Return [X, Y] of the center of cell containing provided text 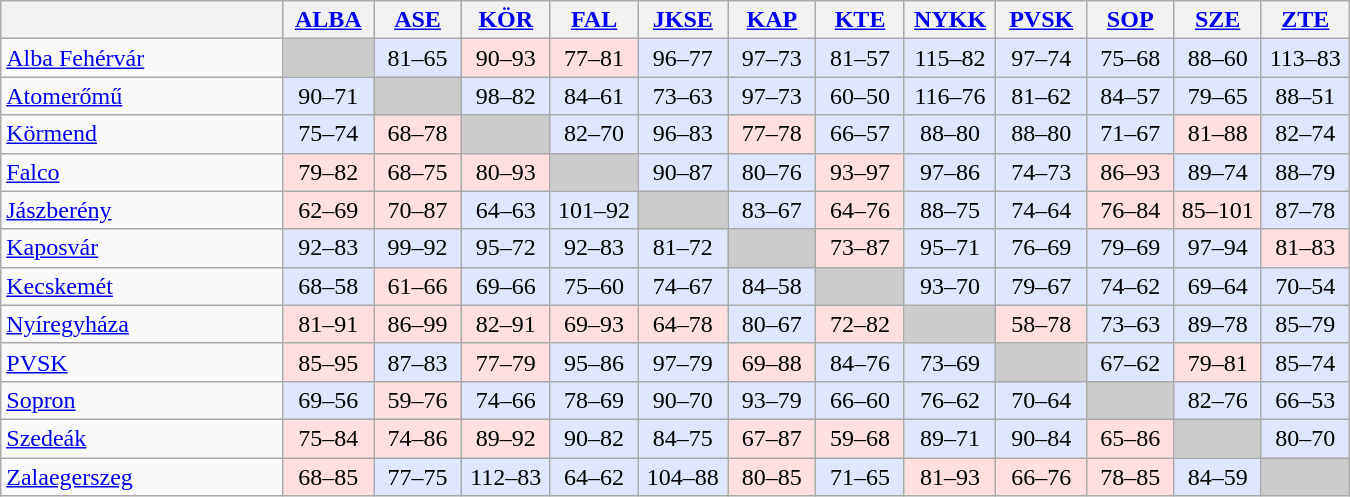
81–88 [1218, 134]
75–68 [1130, 58]
76–69 [1041, 248]
88–79 [1305, 172]
66–53 [1305, 400]
84–59 [1218, 477]
96–77 [683, 58]
113–83 [1305, 58]
66–76 [1041, 477]
68–85 [328, 477]
95–86 [594, 362]
Sopron [142, 400]
68–78 [418, 134]
78–85 [1130, 477]
81–62 [1041, 96]
SOP [1130, 20]
64–63 [506, 210]
81–83 [1305, 248]
80–93 [506, 172]
75–74 [328, 134]
61–66 [418, 286]
83–67 [772, 210]
84–76 [860, 362]
79–69 [1130, 248]
73–69 [950, 362]
86–93 [1130, 172]
84–57 [1130, 96]
FAL [594, 20]
Zalaegerszeg [142, 477]
NYKK [950, 20]
64–62 [594, 477]
89–78 [1218, 324]
88–75 [950, 210]
84–61 [594, 96]
90–87 [683, 172]
74–62 [1130, 286]
97–74 [1041, 58]
82–91 [506, 324]
86–99 [418, 324]
79–67 [1041, 286]
80–70 [1305, 438]
62–69 [328, 210]
88–51 [1305, 96]
Körmend [142, 134]
68–75 [418, 172]
95–72 [506, 248]
71–65 [860, 477]
59–68 [860, 438]
112–83 [506, 477]
ASE [418, 20]
93–97 [860, 172]
80–85 [772, 477]
75–84 [328, 438]
69–56 [328, 400]
60–50 [860, 96]
66–60 [860, 400]
77–78 [772, 134]
89–92 [506, 438]
Alba Fehérvár [142, 58]
96–83 [683, 134]
59–76 [418, 400]
ALBA [328, 20]
KAP [772, 20]
99–92 [418, 248]
90–93 [506, 58]
KÖR [506, 20]
76–84 [1130, 210]
85–79 [1305, 324]
Jászberény [142, 210]
64–78 [683, 324]
75–60 [594, 286]
90–84 [1041, 438]
69–88 [772, 362]
SZE [1218, 20]
Atomerőmű [142, 96]
68–58 [328, 286]
88–60 [1218, 58]
70–64 [1041, 400]
79–82 [328, 172]
85–74 [1305, 362]
82–74 [1305, 134]
70–87 [418, 210]
89–74 [1218, 172]
70–54 [1305, 286]
64–76 [860, 210]
74–67 [683, 286]
67–87 [772, 438]
65–86 [1130, 438]
Nyíregyháza [142, 324]
84–75 [683, 438]
ZTE [1305, 20]
79–65 [1218, 96]
95–71 [950, 248]
76–62 [950, 400]
77–81 [594, 58]
82–76 [1218, 400]
81–72 [683, 248]
KTE [860, 20]
97–86 [950, 172]
66–57 [860, 134]
93–79 [772, 400]
104–88 [683, 477]
87–78 [1305, 210]
90–70 [683, 400]
80–67 [772, 324]
79–81 [1218, 362]
77–79 [506, 362]
97–94 [1218, 248]
101–92 [594, 210]
73–87 [860, 248]
80–76 [772, 172]
87–83 [418, 362]
81–91 [328, 324]
Kecskemét [142, 286]
JKSE [683, 20]
82–70 [594, 134]
90–82 [594, 438]
84–58 [772, 286]
98–82 [506, 96]
115–82 [950, 58]
69–66 [506, 286]
71–67 [1130, 134]
67–62 [1130, 362]
90–71 [328, 96]
89–71 [950, 438]
81–65 [418, 58]
78–69 [594, 400]
74–66 [506, 400]
72–82 [860, 324]
116–76 [950, 96]
74–73 [1041, 172]
Kaposvár [142, 248]
Falco [142, 172]
77–75 [418, 477]
74–86 [418, 438]
74–64 [1041, 210]
81–93 [950, 477]
85–95 [328, 362]
97–79 [683, 362]
Szedeák [142, 438]
69–93 [594, 324]
85–101 [1218, 210]
69–64 [1218, 286]
58–78 [1041, 324]
93–70 [950, 286]
81–57 [860, 58]
